Provide the [x, y] coordinate of the cell's center where the given text is located.  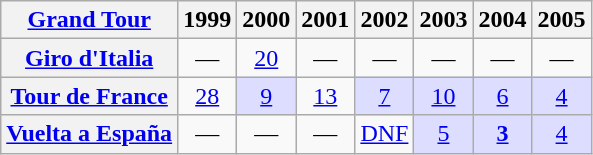
7 [384, 96]
2003 [444, 20]
2005 [562, 20]
Giro d'Italia [90, 58]
DNF [384, 134]
Grand Tour [90, 20]
2000 [266, 20]
13 [326, 96]
9 [266, 96]
10 [444, 96]
2002 [384, 20]
2001 [326, 20]
20 [266, 58]
1999 [208, 20]
Tour de France [90, 96]
5 [444, 134]
28 [208, 96]
Vuelta a España [90, 134]
6 [502, 96]
2004 [502, 20]
3 [502, 134]
